Extract the [x, y] coordinate from the center of the cell holding the provided text.  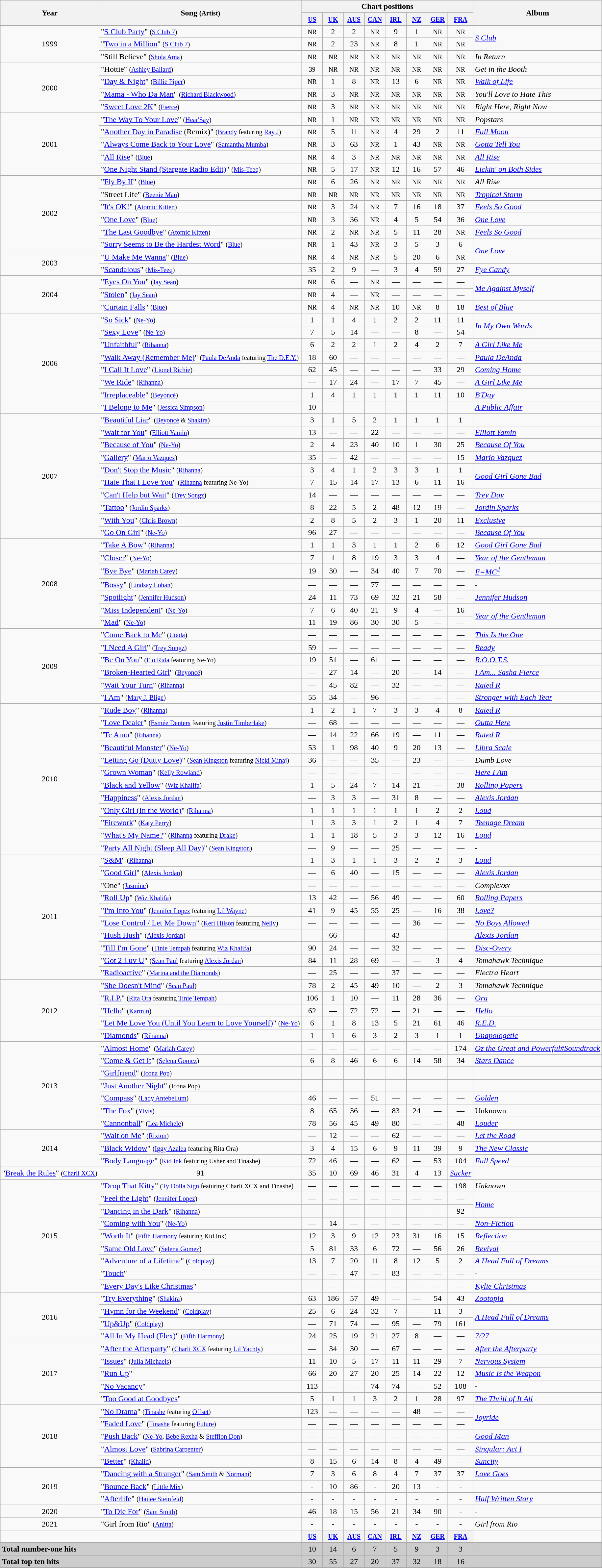
"Hello" (Karmin) [200, 1010]
2018 [50, 1436]
Joyride [538, 1417]
104 [461, 1161]
"I Need A Girl" (Trey Songz) [200, 647]
80 [396, 1123]
"Bye Bye" (Mariah Carey) [200, 571]
"Another Day in Paradise (Remix)" (Brandy featuring Ray J) [200, 132]
You'll Love to Hate This [538, 94]
Reflection [538, 1236]
Sucker [461, 1173]
Girl from Rio [538, 1524]
2016 [50, 1317]
"Wait on Me" (Rixton) [200, 1136]
Louder [538, 1123]
"Afterlife" (Hailee Steinfeld) [200, 1499]
"Take A Bow" (Rihanna) [200, 545]
"The Last Goodbye" (Atomic Kitten) [200, 232]
Coming Home [538, 370]
"Almost Love" (Sabrina Carpenter) [200, 1449]
113 [312, 1386]
"Bossy" (Lindsay Lohan) [200, 585]
"Feel the Light" (Jennifer Lopez) [200, 1198]
2020 [50, 1511]
Nervous System [538, 1361]
"Every Day's Like Christmas" [200, 1286]
2015 [50, 1236]
"Walk Away (Remember Me)" (Paula DeAnda featuring The D.E.Y.) [200, 357]
"Issues" (Julia Michaels) [200, 1361]
"Black Widow" (Iggy Azalea featuring Rita Ora) [200, 1148]
Electra Heart [538, 973]
"Till I'm Gone" (Tinie Tempah featuring Wiz Khalifa) [200, 948]
"Girlfriend" (Icona Pop) [200, 1073]
Tropical Storm [538, 194]
"Day & Night" (Billie Piper) [200, 82]
77 [375, 585]
Ora [538, 998]
"Firework" (Katy Perry) [200, 822]
"Still Believe" (Shola Ama) [200, 57]
Unapologetic [538, 1035]
Dumb Love [538, 760]
"Up&Up" (Coldplay) [200, 1324]
"Fly By II" (Blue) [200, 182]
"Rude Boy" (Rihanna) [200, 710]
"Be On You" (Flo Rida featuring Ne-Yo) [200, 660]
The New Classic [538, 1148]
"Cannonball" (Lea Michele) [200, 1123]
"One" (Jasmine) [200, 885]
Paula DeAnda [538, 357]
67 [396, 1349]
I Am... Sasha Fierce [538, 672]
2008 [50, 584]
"Drop That Kitty" (Ty Dolla Sign featuring Charli XCX and Tinashe) [200, 1186]
"Coming with You" (Ne-Yo) [200, 1223]
Complexxx [538, 885]
Eye Candy [538, 269]
"Just Another Night" (Icona Pop) [200, 1086]
"Broken-Hearted Girl" (Beyoncé) [200, 672]
"No Vacancy" [200, 1386]
In Return [538, 57]
After the Afterparty [538, 1349]
"Irreplaceable" (Beyoncé) [200, 395]
Full Speed [538, 1161]
Ready [538, 647]
2010 [50, 779]
This Is the One [538, 635]
"What's My Name?" (Rihanna featuring Drake) [200, 835]
Let the Road [538, 1136]
Good Man [538, 1436]
7/27 [538, 1336]
Lickin' on Both Sides [538, 169]
"The Fox" (Ylvis) [200, 1111]
Me Against Myself [538, 288]
"Love Dealer" (Esmée Denters featuring Justin Timberlake) [200, 722]
174 [461, 1048]
"Bounce Back" (Little Mix) [200, 1486]
Suncity [538, 1461]
"I'm Into You" (Jennifer Lopez featuring Lil Wayne) [200, 910]
"Diamonds" (Rihanna) [200, 1035]
2001 [50, 144]
161 [461, 1324]
A Public Affair [538, 407]
"S&M" (Rihanna) [200, 860]
"Unfaithful" (Rihanna) [200, 344]
186 [333, 1299]
47 [354, 1274]
"Faded Love" (Tinashe featuring Future) [200, 1424]
Best of Blue [538, 307]
"Roll Up" (Wiz Khalifa) [200, 898]
2004 [50, 294]
2011 [50, 917]
92 [461, 1211]
73 [354, 597]
2000 [50, 88]
"With You" (Chris Brown) [200, 520]
Non-Fiction [538, 1223]
"Almost Home" (Mariah Carey) [200, 1048]
"Can't Help but Wait" (Trey Songz) [200, 495]
"We Ride" (Rihanna) [200, 382]
Libra Scale [538, 747]
Stronger with Each Tear [538, 697]
"Mama - Who Da Man" (Richard Blackwood) [200, 94]
"Worth It" (Fifth Harmony featuring Kid Ink) [200, 1236]
"Letting Go (Dutty Love)" (Sean Kingston featuring Nicki Minaj) [200, 760]
52 [438, 1386]
91 [200, 1173]
"Curtain Falls" (Blue) [200, 307]
R.O.O.T.S. [538, 660]
106 [312, 998]
Outta Here [538, 722]
"Try Everything" (Shakira) [200, 1299]
"One Love" (Blue) [200, 219]
"Beautiful Monster" (Ne-Yo) [200, 747]
Total top ten hits [50, 1561]
Oz the Great and Powerful#Soundtrack [538, 1048]
95 [396, 1324]
"Scandalous" (Mis-Teeq) [200, 269]
41 [312, 910]
108 [461, 1386]
"I Am" (Mary J. Blige) [200, 697]
2002 [50, 213]
2013 [50, 1085]
S Club [538, 38]
"Party All Night (Sleep All Day)" (Sean Kingston) [200, 847]
98 [354, 747]
Mario Vazquez [538, 457]
No Boys Allowed [538, 923]
"Always Come Back to Your Love" (Samantha Mumba) [200, 144]
2019 [50, 1486]
Music Is the Weapon [538, 1374]
"Two in a Million" (S Club 7) [200, 44]
Zootopia [538, 1299]
"Good Girl" (Alexis Jordan) [200, 873]
"Dancing with a Stranger" (Sam Smith & Normani) [200, 1474]
2006 [50, 363]
Kylie Christmas [538, 1286]
Teenage Dream [538, 822]
79 [438, 1324]
"Compass" (Lady Antebellum) [200, 1098]
"All Rise" (Blue) [200, 157]
Year [50, 13]
"It's OK!" (Atomic Kitten) [200, 207]
"S Club Party" (S Club 7) [200, 32]
"Come & Get It" (Selena Gomez) [200, 1060]
71 [333, 1324]
"One Night Stand (Stargate Radio Edit)" (Mis-Teeq) [200, 169]
"Spotlight" (Jennifer Hudson) [200, 597]
"Adventure of a Lifetime" (Coldplay) [200, 1261]
Jennifer Hudson [538, 597]
2007 [50, 476]
"Only Girl (In the World)" (Rihanna) [200, 810]
Total number-one hits [50, 1549]
"No Drama" (Tinashe featuring Offset) [200, 1411]
"Go On Girl" (Ne-Yo) [200, 532]
1999 [50, 44]
2014 [50, 1148]
2021 [50, 1524]
"Same Old Love" (Selena Gomez) [200, 1248]
"Gallery" (Mario Vazquez) [200, 457]
Trey Day [538, 495]
"Girl from Rio" (Anitta) [200, 1524]
Chart positions [388, 7]
"Hymn for the Weekend" (Coldplay) [200, 1311]
Golden [538, 1098]
"All In My Head (Flex)" (Fifth Harmony) [200, 1336]
E=MC2 [538, 571]
2017 [50, 1374]
"Wait for You" (Elliott Yamin) [200, 432]
Gotta Tell You [538, 144]
"Lose Control / Let Me Down" (Keri Hilson featuring Nelly) [200, 923]
81 [333, 1248]
123 [312, 1411]
R.E.D. [538, 1023]
"Te Amo" (Rihanna) [200, 735]
The Thrill of It All [538, 1399]
Popstars [538, 119]
"Body Language" (Kid Ink featuring Usher and Tinashe) [200, 1161]
"Too Good at Goodbyes" [200, 1399]
"Mad" (Ne-Yo) [200, 622]
"Let Me Love You (Until You Learn to Love Yourself)" (Ne-Yo) [200, 1023]
"Grown Woman" (Kelly Rowland) [200, 772]
"Hush Hush" (Alexis Jordan) [200, 935]
Half Written Story [538, 1499]
"Hate That I Love You" (Rihanna featuring Ne-Yo) [200, 482]
In My Own Words [538, 326]
"Break the Rules" (Charli XCX) [50, 1173]
82 [354, 685]
"Wait Your Turn" (Rihanna) [200, 685]
"Miss Independent" (Ne-Yo) [200, 610]
2009 [50, 666]
"Tattoo" (Jordin Sparks) [200, 507]
Exclusive [538, 520]
Love? [538, 910]
Revival [538, 1248]
"Radioactive" (Marina and the Diamonds) [200, 973]
Disc-Overy [538, 948]
"Push Back" (Ne-Yo, Bebe Rexha & Stefflon Don) [200, 1436]
"Stolen" (Jay Sean) [200, 294]
"Happiness" (Alexis Jordan) [200, 797]
Hello [538, 1010]
Love Goes [538, 1474]
84 [312, 960]
2003 [50, 263]
198 [461, 1186]
"She Doesn't Mind" (Sean Paul) [200, 985]
"Hottie" (Ashley Ballard) [200, 69]
"So Sick" (Ne-Yo) [200, 319]
65 [333, 1111]
97 [461, 1399]
Jordin Sparks [538, 507]
"Sweet Love 2K" (Fierce) [200, 107]
Album [538, 13]
"Street Life" (Beenie Man) [200, 194]
Full Moon [538, 132]
"Sexy Love" (Ne-Yo) [200, 332]
"R.I.P." (Rita Ora featuring Tinie Tempah) [200, 998]
Here I Am [538, 772]
"Sorry Seems to Be the Hardest Word" (Blue) [200, 244]
Home [538, 1204]
"I Call It Love" (Lionel Richie) [200, 370]
Stars Dance [538, 1060]
70 [438, 571]
Walk of Life [538, 82]
"Don't Stop the Music" (Rihanna) [200, 470]
"After the Afterparty" (Charli XCX featuring Lil Yachty) [200, 1349]
"U Make Me Wanna" (Blue) [200, 257]
Elliott Yamin [538, 432]
"Because of You" (Ne-Yo) [200, 445]
"Come Back to Me" (Utada) [200, 635]
"Got 2 Luv U" (Sean Paul featuring Alexis Jordan) [200, 960]
"Dancing in the Dark" (Rihanna) [200, 1211]
"Eyes On You" (Jay Sean) [200, 282]
Get in the Booth [538, 69]
"The Way To Your Love" (Hear'Say) [200, 119]
"Run Up" [200, 1374]
"Touch" [200, 1274]
Singular: Act I [538, 1449]
"To Die For" (Sam Smith) [200, 1511]
"Closer" (Ne-Yo) [200, 558]
B'Day [538, 395]
"Beautiful Liar" (Beyoncé & Shakira) [200, 420]
2012 [50, 1010]
Right Here, Right Now [538, 107]
68 [333, 722]
Song (Artist) [200, 13]
"Black and Yellow" (Wiz Khalifa) [200, 785]
"Better" (Khalid) [200, 1461]
"I Belong to Me" (Jessica Simpson) [200, 407]
